Return the (X, Y) coordinate for the center point of the cell that contains the specified text.  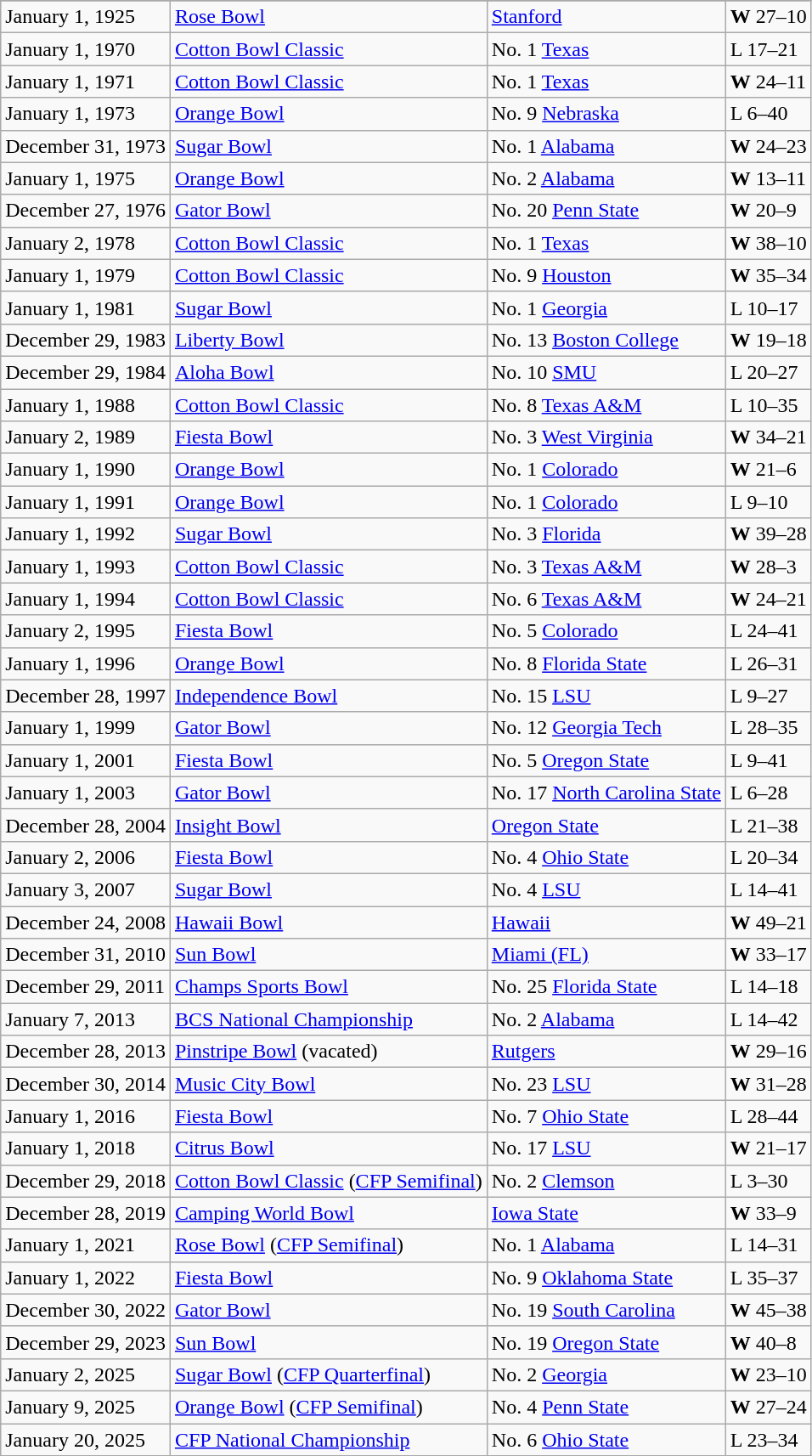
W 40–8 (768, 1342)
December 29, 1983 (86, 340)
January 2, 2025 (86, 1374)
January 1, 2016 (86, 1116)
No. 19 Oregon State (606, 1342)
W 19–18 (768, 340)
L 14–18 (768, 987)
CFP National Championship (328, 1440)
Music City Bowl (328, 1084)
January 1, 2001 (86, 760)
W 24–23 (768, 146)
No. 8 Texas A&M (606, 405)
December 28, 1997 (86, 696)
January 1, 1991 (86, 502)
No. 5 Oregon State (606, 760)
January 2, 1989 (86, 437)
W 33–17 (768, 955)
L 20–34 (768, 857)
December 31, 1973 (86, 146)
L 35–37 (768, 1278)
No. 9 Houston (606, 275)
January 1, 1925 (86, 17)
January 1, 1999 (86, 728)
Rose Bowl (328, 17)
January 1, 1994 (86, 599)
No. 10 SMU (606, 372)
Aloha Bowl (328, 372)
Liberty Bowl (328, 340)
L 17–21 (768, 49)
January 3, 2007 (86, 889)
January 1, 2003 (86, 793)
W 24–11 (768, 82)
No. 4 Penn State (606, 1407)
W 28–3 (768, 567)
No. 23 LSU (606, 1084)
L 9–41 (768, 760)
W 13–11 (768, 178)
January 1, 1975 (86, 178)
December 28, 2004 (86, 825)
Rutgers (606, 1052)
No. 15 LSU (606, 696)
No. 20 Penn State (606, 211)
December 24, 2008 (86, 922)
January 1, 1990 (86, 470)
No. 4 Ohio State (606, 857)
January 1, 1971 (86, 82)
Miami (FL) (606, 955)
W 33–9 (768, 1213)
L 14–42 (768, 1019)
No. 3 West Virginia (606, 437)
Citrus Bowl (328, 1148)
W 21–6 (768, 470)
W 31–28 (768, 1084)
No. 2 Georgia (606, 1374)
December 30, 2022 (86, 1310)
Cotton Bowl Classic (CFP Semifinal) (328, 1181)
L 23–34 (768, 1440)
No. 9 Nebraska (606, 114)
W 20–9 (768, 211)
No. 12 Georgia Tech (606, 728)
L 28–35 (768, 728)
No. 25 Florida State (606, 987)
No. 3 Florida (606, 534)
L 9–27 (768, 696)
W 38–10 (768, 243)
No. 3 Texas A&M (606, 567)
January 20, 2025 (86, 1440)
No. 6 Ohio State (606, 1440)
W 45–38 (768, 1310)
January 9, 2025 (86, 1407)
January 1, 1992 (86, 534)
W 27–24 (768, 1407)
Iowa State (606, 1213)
January 1, 2022 (86, 1278)
L 20–27 (768, 372)
January 1, 1996 (86, 663)
January 1, 2018 (86, 1148)
L 10–17 (768, 308)
Independence Bowl (328, 696)
December 30, 2014 (86, 1084)
No. 9 Oklahoma State (606, 1278)
W 34–21 (768, 437)
December 29, 1984 (86, 372)
December 28, 2013 (86, 1052)
W 21–17 (768, 1148)
December 29, 2023 (86, 1342)
Rose Bowl (CFP Semifinal) (328, 1245)
No. 17 North Carolina State (606, 793)
L 14–41 (768, 889)
January 2, 1995 (86, 631)
BCS National Championship (328, 1019)
W 23–10 (768, 1374)
No. 2 Clemson (606, 1181)
January 1, 1973 (86, 114)
L 10–35 (768, 405)
December 27, 1976 (86, 211)
Pinstripe Bowl (vacated) (328, 1052)
No. 19 South Carolina (606, 1310)
No. 1 Georgia (606, 308)
No. 17 LSU (606, 1148)
January 1, 1970 (86, 49)
L 6–28 (768, 793)
December 28, 2019 (86, 1213)
December 29, 2011 (86, 987)
January 1, 1979 (86, 275)
Hawaii (606, 922)
No. 6 Texas A&M (606, 599)
L 6–40 (768, 114)
No. 4 LSU (606, 889)
W 35–34 (768, 275)
Insight Bowl (328, 825)
January 1, 1981 (86, 308)
W 24–21 (768, 599)
W 29–16 (768, 1052)
Stanford (606, 17)
January 2, 2006 (86, 857)
L 3–30 (768, 1181)
Orange Bowl (CFP Semifinal) (328, 1407)
No. 13 Boston College (606, 340)
December 31, 2010 (86, 955)
January 1, 2021 (86, 1245)
L 14–31 (768, 1245)
January 7, 2013 (86, 1019)
W 49–21 (768, 922)
January 2, 1978 (86, 243)
December 29, 2018 (86, 1181)
L 9–10 (768, 502)
January 1, 1993 (86, 567)
L 24–41 (768, 631)
Sugar Bowl (CFP Quarterfinal) (328, 1374)
W 27–10 (768, 17)
Oregon State (606, 825)
Hawaii Bowl (328, 922)
No. 5 Colorado (606, 631)
January 1, 1988 (86, 405)
L 21–38 (768, 825)
L 26–31 (768, 663)
W 39–28 (768, 534)
No. 8 Florida State (606, 663)
L 28–44 (768, 1116)
Champs Sports Bowl (328, 987)
No. 7 Ohio State (606, 1116)
Camping World Bowl (328, 1213)
